Search for the cell housing the specified text and yield its (x, y) center coordinate. 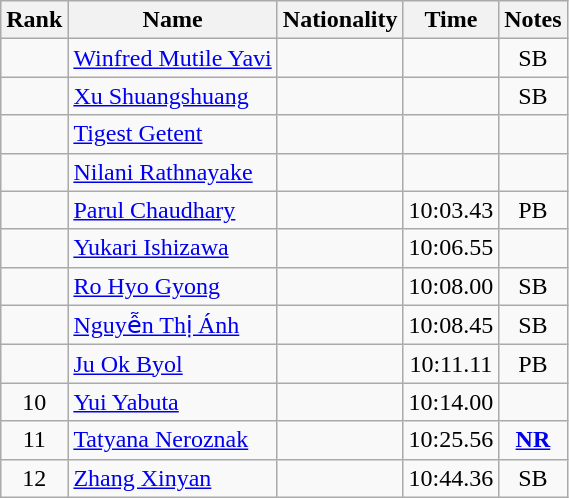
Tatyana Neroznak (172, 440)
10:08.45 (451, 325)
Yui Yabuta (172, 402)
10:11.11 (451, 364)
NR (533, 440)
11 (34, 440)
Nationality (340, 20)
10:08.00 (451, 286)
10 (34, 402)
10:06.55 (451, 248)
10:03.43 (451, 210)
Xu Shuangshuang (172, 96)
Parul Chaudhary (172, 210)
12 (34, 478)
Nilani Rathnayake (172, 172)
Ju Ok Byol (172, 364)
Zhang Xinyan (172, 478)
Notes (533, 20)
10:14.00 (451, 402)
10:25.56 (451, 440)
Ro Hyo Gyong (172, 286)
Tigest Getent (172, 134)
Yukari Ishizawa (172, 248)
Time (451, 20)
Winfred Mutile Yavi (172, 58)
Rank (34, 20)
Nguyễn Thị Ánh (172, 325)
Name (172, 20)
10:44.36 (451, 478)
